Determine the [x, y] coordinate at the center of the cell enclosing the given text.  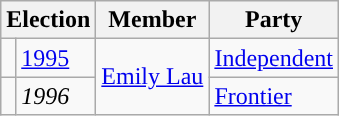
1996 [56, 96]
Independent [274, 58]
Party [274, 20]
Frontier [274, 96]
Election [48, 20]
Member [152, 20]
1995 [56, 58]
Emily Lau [152, 77]
